Output the [X, Y] coordinate of the center of the cell containing the given text.  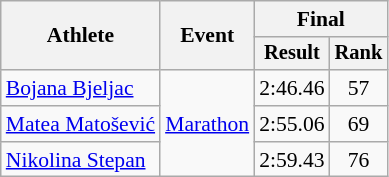
2:55.06 [292, 124]
Matea Matošević [80, 124]
Bojana Bjeljac [80, 88]
Athlete [80, 36]
57 [359, 88]
2:46.46 [292, 88]
Event [207, 36]
Result [292, 54]
69 [359, 124]
Marathon [207, 124]
Rank [359, 54]
Final [320, 19]
